Capture the cell that displays the provided text and extract its (X, Y) central coordinate. 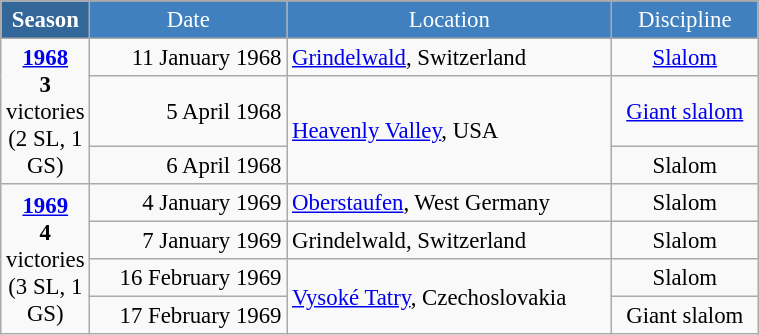
16 February 1969 (188, 278)
Vysoké Tatry, Czechoslovakia (450, 296)
7 January 1969 (188, 241)
11 January 1968 (188, 58)
17 February 1969 (188, 316)
5 April 1968 (188, 111)
Discipline (685, 20)
Date (188, 20)
Heavenly Valley, USA (450, 130)
Location (450, 20)
Season (46, 20)
1968 3 victories (2 SL, 1 GS) (46, 112)
6 April 1968 (188, 166)
1969 4 victories (3 SL, 1 GS) (46, 259)
4 January 1969 (188, 203)
Oberstaufen, West Germany (450, 203)
